Scan for the cell matching the given text and deliver its (x, y) coordinate at center. 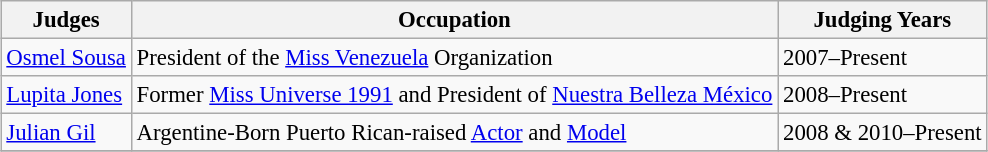
Judges (66, 20)
Argentine-Born Puerto Rican-raised Actor and Model (454, 133)
Osmel Sousa (66, 57)
2007–Present (882, 57)
Judging Years (882, 20)
2008–Present (882, 95)
2008 & 2010–Present (882, 133)
Occupation (454, 20)
Julian Gil (66, 133)
President of the Miss Venezuela Organization (454, 57)
Former Miss Universe 1991 and President of Nuestra Belleza México (454, 95)
Lupita Jones (66, 95)
